Identify which cell holds the provided text, then report its [X, Y] central coordinate. 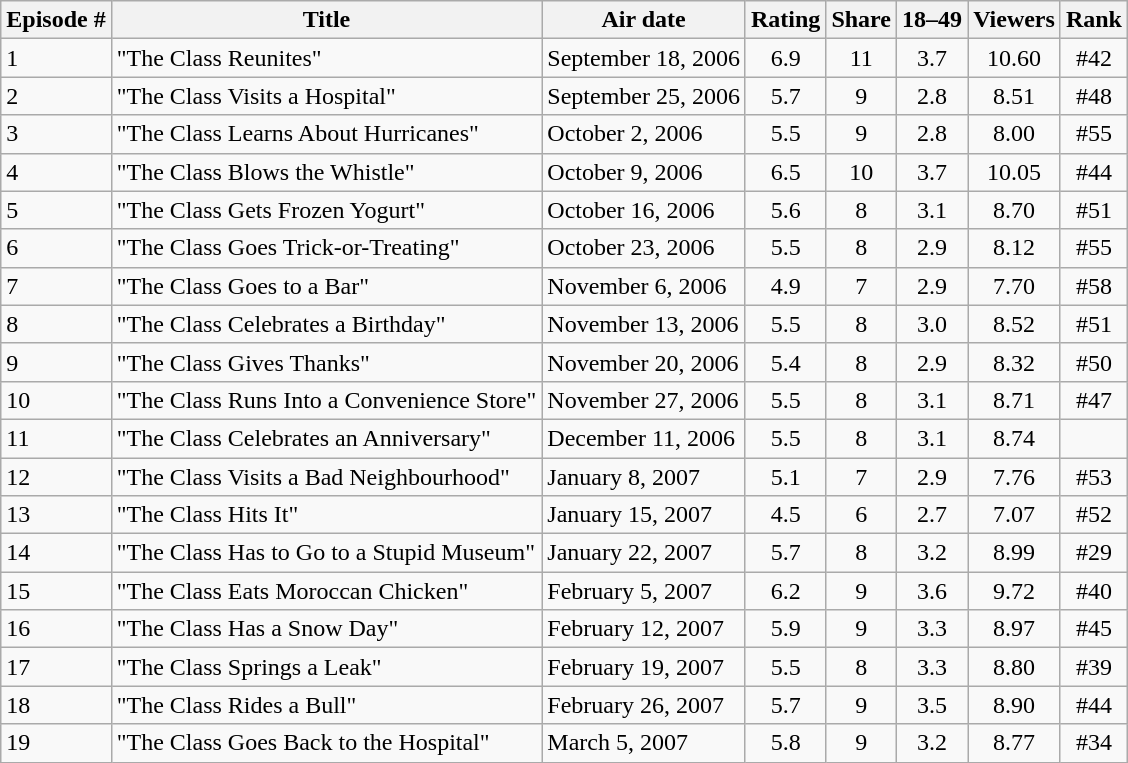
8.74 [1014, 438]
3.6 [932, 591]
February 19, 2007 [644, 667]
5.9 [785, 629]
9.72 [1014, 591]
18 [56, 705]
"The Class Springs a Leak" [326, 667]
"The Class Hits It" [326, 515]
7.70 [1014, 286]
November 13, 2006 [644, 324]
8.77 [1014, 743]
8.90 [1014, 705]
#34 [1094, 743]
#39 [1094, 667]
September 25, 2006 [644, 96]
19 [56, 743]
#50 [1094, 362]
6.5 [785, 172]
"The Class Reunites" [326, 58]
December 11, 2006 [644, 438]
18–49 [932, 20]
#45 [1094, 629]
8.51 [1014, 96]
November 27, 2006 [644, 400]
16 [56, 629]
8.71 [1014, 400]
"The Class Rides a Bull" [326, 705]
#29 [1094, 553]
4.9 [785, 286]
Rank [1094, 20]
Air date [644, 20]
"The Class Celebrates an Anniversary" [326, 438]
15 [56, 591]
8.12 [1014, 248]
#42 [1094, 58]
13 [56, 515]
5.6 [785, 210]
"The Class Goes Trick-or-Treating" [326, 248]
1 [56, 58]
8.97 [1014, 629]
"The Class Visits a Bad Neighbourhood" [326, 477]
5 [56, 210]
"The Class Celebrates a Birthday" [326, 324]
5.1 [785, 477]
8.99 [1014, 553]
January 22, 2007 [644, 553]
February 26, 2007 [644, 705]
October 16, 2006 [644, 210]
"The Class Blows the Whistle" [326, 172]
8.70 [1014, 210]
Share [862, 20]
8.32 [1014, 362]
#52 [1094, 515]
#48 [1094, 96]
October 2, 2006 [644, 134]
March 5, 2007 [644, 743]
October 23, 2006 [644, 248]
10.60 [1014, 58]
"The Class Gives Thanks" [326, 362]
2.7 [932, 515]
2 [56, 96]
7.76 [1014, 477]
8.52 [1014, 324]
#53 [1094, 477]
#40 [1094, 591]
"The Class Goes to a Bar" [326, 286]
4 [56, 172]
17 [56, 667]
Viewers [1014, 20]
November 6, 2006 [644, 286]
6.2 [785, 591]
5.4 [785, 362]
"The Class Visits a Hospital" [326, 96]
"The Class Eats Moroccan Chicken" [326, 591]
"The Class Gets Frozen Yogurt" [326, 210]
January 8, 2007 [644, 477]
February 5, 2007 [644, 591]
5.8 [785, 743]
November 20, 2006 [644, 362]
#58 [1094, 286]
"The Class Has a Snow Day" [326, 629]
"The Class Goes Back to the Hospital" [326, 743]
3.0 [932, 324]
3 [56, 134]
September 18, 2006 [644, 58]
Episode # [56, 20]
10.05 [1014, 172]
6.9 [785, 58]
"The Class Runs Into a Convenience Store" [326, 400]
February 12, 2007 [644, 629]
14 [56, 553]
8.80 [1014, 667]
Title [326, 20]
Rating [785, 20]
3.5 [932, 705]
"The Class Learns About Hurricanes" [326, 134]
8.00 [1014, 134]
"The Class Has to Go to a Stupid Museum" [326, 553]
January 15, 2007 [644, 515]
October 9, 2006 [644, 172]
#47 [1094, 400]
7.07 [1014, 515]
12 [56, 477]
4.5 [785, 515]
